Determine the (x, y) coordinate at the center of the cell enclosing the given text.  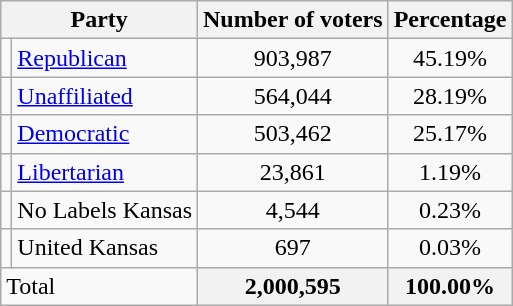
564,044 (294, 96)
Republican (105, 58)
0.03% (450, 248)
Libertarian (105, 172)
United Kansas (105, 248)
2,000,595 (294, 286)
Total (100, 286)
0.23% (450, 210)
25.17% (450, 134)
23,861 (294, 172)
28.19% (450, 96)
Unaffiliated (105, 96)
903,987 (294, 58)
100.00% (450, 286)
No Labels Kansas (105, 210)
Number of voters (294, 20)
697 (294, 248)
1.19% (450, 172)
Party (100, 20)
4,544 (294, 210)
503,462 (294, 134)
Percentage (450, 20)
45.19% (450, 58)
Democratic (105, 134)
